Capture the cell that displays the provided text and extract its [x, y] central coordinate. 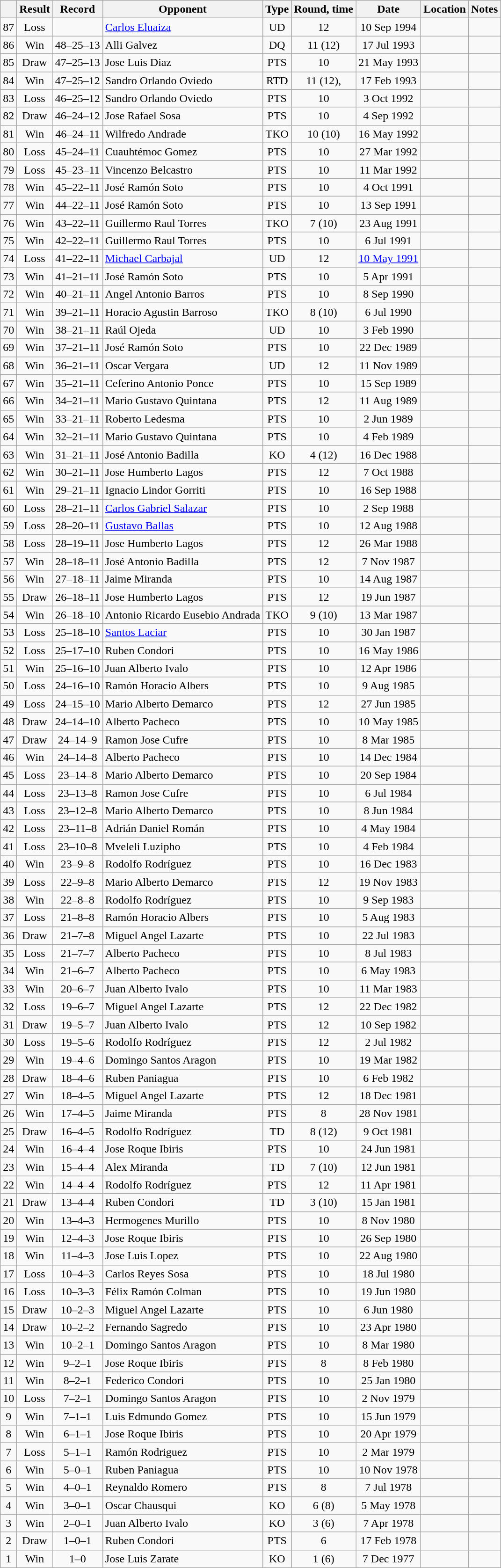
82 [8, 116]
6 Feb 1982 [388, 1078]
4 Feb 1989 [388, 437]
36–21–11 [78, 365]
7 [8, 1452]
14 [8, 1327]
11 (12) [324, 45]
46 [8, 757]
69 [8, 348]
61 [8, 490]
9–2–1 [78, 1363]
16 May 1986 [388, 650]
2 Nov 1979 [388, 1399]
23 Aug 1991 [388, 223]
40–21–11 [78, 294]
63 [8, 454]
9 Sep 1983 [388, 900]
8 (12) [324, 1131]
71 [8, 312]
30–21–11 [78, 472]
Cuauhtémoc Gomez [182, 152]
6 (8) [324, 1505]
Oscar Vergara [182, 365]
28–21–11 [78, 508]
25 Jan 1980 [388, 1381]
Jose Rafael Sosa [182, 116]
RTD [277, 80]
28–19–11 [78, 544]
4–0–1 [78, 1488]
15–4–4 [78, 1167]
57 [8, 562]
8 (10) [324, 312]
53 [8, 633]
84 [8, 80]
19–4–6 [78, 1060]
18 Dec 1981 [388, 1096]
33 [8, 989]
6 Jun 1980 [388, 1309]
13 Mar 1987 [388, 615]
38 [8, 900]
7–2–1 [78, 1399]
35 [8, 953]
21–7–7 [78, 953]
18–4–6 [78, 1078]
31 [8, 1024]
9 Aug 1985 [388, 686]
11 [8, 1381]
58 [8, 544]
Santos Laciar [182, 633]
60 [8, 508]
5–0–1 [78, 1470]
1–0 [78, 1559]
23–9–8 [78, 864]
23–13–8 [78, 793]
7 Oct 1988 [388, 472]
Notes [484, 9]
10–4–3 [78, 1274]
43 [8, 811]
4 Oct 1991 [388, 187]
15 Jun 1979 [388, 1416]
6 May 1983 [388, 971]
Hermogenes Murillo [182, 1220]
32 [8, 1006]
7–1–1 [78, 1416]
10–2–2 [78, 1327]
17 Feb 1978 [388, 1541]
46–24–11 [78, 134]
24–14–10 [78, 722]
Roberto Ledesma [182, 419]
17 Feb 1993 [388, 80]
10–2–1 [78, 1345]
Jose Luis Diaz [182, 63]
23–14–8 [78, 775]
1 (6) [324, 1559]
75 [8, 241]
6 Jul 1990 [388, 312]
39–21–11 [78, 312]
32–21–11 [78, 437]
2 Jul 1982 [388, 1042]
5 Aug 1983 [388, 918]
Antonio Ricardo Eusebio Andrada [182, 615]
5 [8, 1488]
4 [8, 1505]
25–18–10 [78, 633]
19 Jun 1987 [388, 597]
23–12–8 [78, 811]
10 Sep 1982 [388, 1024]
22 Jul 1983 [388, 935]
5 Apr 1991 [388, 277]
16 May 1992 [388, 134]
Alli Galvez [182, 45]
36 [8, 935]
11 (12), [324, 80]
Date [388, 9]
51 [8, 668]
1 [8, 1559]
14 Dec 1984 [388, 757]
55 [8, 597]
42 [8, 829]
DQ [277, 45]
10–2–3 [78, 1309]
24 [8, 1149]
45–24–11 [78, 152]
9 [8, 1416]
10 (10) [324, 134]
64 [8, 437]
68 [8, 365]
29–21–11 [78, 490]
3 (6) [324, 1523]
42–22–11 [78, 241]
19–5–7 [78, 1024]
27 Jun 1985 [388, 704]
15 [8, 1309]
13 [8, 1345]
2 Jun 1989 [388, 419]
62 [8, 472]
2 Sep 1988 [388, 508]
6 Jul 1984 [388, 793]
24–15–10 [78, 704]
28 [8, 1078]
22 [8, 1185]
22–9–8 [78, 882]
Location [445, 9]
Michael Carbajal [182, 259]
37 [8, 918]
87 [8, 27]
70 [8, 330]
12 Jun 1981 [388, 1167]
8 Jul 1983 [388, 953]
3 [8, 1523]
28 Nov 1981 [388, 1114]
Horacio Agustin Barroso [182, 312]
6–1–1 [78, 1434]
11 Mar 1983 [388, 989]
45 [8, 775]
66 [8, 401]
1–0–1 [78, 1541]
16 Sep 1988 [388, 490]
86 [8, 45]
47–25–12 [78, 80]
23–11–8 [78, 829]
Jose Luis Lopez [182, 1256]
Mveleli Luzipho [182, 846]
48 [8, 722]
19 Jun 1980 [388, 1291]
46–24–12 [78, 116]
Reynaldo Romero [182, 1488]
54 [8, 615]
26–18–11 [78, 597]
26 Sep 1980 [388, 1238]
2 [8, 1541]
20 [8, 1220]
9 Oct 1981 [388, 1131]
Federico Condori [182, 1381]
83 [8, 98]
23–10–8 [78, 846]
26–18–10 [78, 615]
11–4–3 [78, 1256]
10 Sep 1994 [388, 27]
7 Apr 1978 [388, 1523]
40 [8, 864]
23 Apr 1980 [388, 1327]
3 Oct 1992 [388, 98]
Opponent [182, 9]
3 (10) [324, 1203]
67 [8, 383]
17–4–5 [78, 1114]
5 May 1978 [388, 1505]
5–1–1 [78, 1452]
39 [8, 882]
10 May 1985 [388, 722]
78 [8, 187]
15 Jan 1981 [388, 1203]
19–5–6 [78, 1042]
81 [8, 134]
6 Jul 1991 [388, 241]
8 Jun 1984 [388, 811]
13–4–3 [78, 1220]
77 [8, 205]
21 May 1993 [388, 63]
Gustavo Ballas [182, 526]
27–18–11 [78, 579]
2–0–1 [78, 1523]
20 Sep 1984 [388, 775]
Round, time [324, 9]
24 Jun 1981 [388, 1149]
4 Sep 1992 [388, 116]
47–25–13 [78, 63]
45–22–11 [78, 187]
8 Mar 1985 [388, 739]
8 Nov 1980 [388, 1220]
72 [8, 294]
24–14–8 [78, 757]
4 (12) [324, 454]
24–16–10 [78, 686]
Type [277, 9]
4 Feb 1984 [388, 846]
Luis Edmundo Gomez [182, 1416]
13–4–4 [78, 1203]
12 Aug 1988 [388, 526]
28–20–11 [78, 526]
2 Mar 1979 [388, 1452]
27 Mar 1992 [388, 152]
19 [8, 1238]
Result [35, 9]
34 [8, 971]
4 May 1984 [388, 829]
85 [8, 63]
23 [8, 1167]
11 Nov 1989 [388, 365]
Carlos Reyes Sosa [182, 1274]
18 Jul 1980 [388, 1274]
18 [8, 1256]
33–21–11 [78, 419]
7 Nov 1987 [388, 562]
25–16–10 [78, 668]
56 [8, 579]
17 Jul 1993 [388, 45]
41–22–11 [78, 259]
8 Sep 1990 [388, 294]
8–2–1 [78, 1381]
41–21–11 [78, 277]
30 [8, 1042]
17 [8, 1274]
25 [8, 1131]
43–22–11 [78, 223]
47 [8, 739]
7 Jul 1978 [388, 1488]
45–23–11 [78, 169]
21–7–8 [78, 935]
Vincenzo Belcastro [182, 169]
22 Aug 1980 [388, 1256]
26 [8, 1114]
59 [8, 526]
30 Jan 1987 [388, 633]
21 [8, 1203]
80 [8, 152]
73 [8, 277]
24–14–9 [78, 739]
Oscar Chausqui [182, 1505]
Alex Miranda [182, 1167]
Ceferino Antonio Ponce [182, 383]
11 Mar 1992 [388, 169]
3 Feb 1990 [388, 330]
65 [8, 419]
21–6–7 [78, 971]
22–8–8 [78, 900]
74 [8, 259]
Ramón Rodriguez [182, 1452]
9 (10) [324, 615]
22 Dec 1982 [388, 1006]
25–17–10 [78, 650]
Record [78, 9]
7 Dec 1977 [388, 1559]
10 Nov 1978 [388, 1470]
13 Sep 1991 [388, 205]
Félix Ramón Colman [182, 1291]
21–8–8 [78, 918]
15 Sep 1989 [388, 383]
20–6–7 [78, 989]
Ignacio Lindor Gorriti [182, 490]
79 [8, 169]
8 Mar 1980 [388, 1345]
28–18–11 [78, 562]
29 [8, 1060]
Carlos Eluaiza [182, 27]
8 Feb 1980 [388, 1363]
Jose Luis Zarate [182, 1559]
16 Dec 1983 [388, 864]
Adrián Daniel Román [182, 829]
49 [8, 704]
48–25–13 [78, 45]
16–4–4 [78, 1149]
38–21–11 [78, 330]
34–21–11 [78, 401]
Raúl Ojeda [182, 330]
16 Dec 1988 [388, 454]
44 [8, 793]
14 Aug 1987 [388, 579]
16 [8, 1291]
16–4–5 [78, 1131]
50 [8, 686]
Wilfredo Andrade [182, 134]
19–6–7 [78, 1006]
41 [8, 846]
10 May 1991 [388, 259]
37–21–11 [78, 348]
19 Nov 1983 [388, 882]
20 Apr 1979 [388, 1434]
31–21–11 [78, 454]
14–4–4 [78, 1185]
11 Apr 1981 [388, 1185]
Carlos Gabriel Salazar [182, 508]
3–0–1 [78, 1505]
52 [8, 650]
46–25–12 [78, 98]
44–22–11 [78, 205]
26 Mar 1988 [388, 544]
Angel Antonio Barros [182, 294]
27 [8, 1096]
11 Aug 1989 [388, 401]
12–4–3 [78, 1238]
10–3–3 [78, 1291]
Fernando Sagredo [182, 1327]
35–21–11 [78, 383]
76 [8, 223]
18–4–5 [78, 1096]
19 Mar 1982 [388, 1060]
22 Dec 1989 [388, 348]
12 Apr 1986 [388, 668]
